Output the [x, y] coordinate of the center of the cell containing the given text.  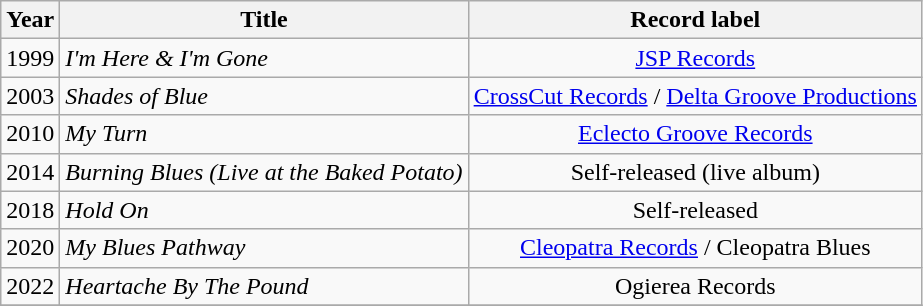
2020 [30, 248]
1999 [30, 58]
2003 [30, 96]
Self-released [695, 210]
2022 [30, 286]
JSP Records [695, 58]
Burning Blues (Live at the Baked Potato) [264, 172]
I'm Here & I'm Gone [264, 58]
Eclecto Groove Records [695, 134]
Title [264, 20]
My Turn [264, 134]
Hold On [264, 210]
2018 [30, 210]
My Blues Pathway [264, 248]
Shades of Blue [264, 96]
Year [30, 20]
CrossCut Records / Delta Groove Productions [695, 96]
Self-released (live album) [695, 172]
Ogierea Records [695, 286]
Heartache By The Pound [264, 286]
2014 [30, 172]
Record label [695, 20]
2010 [30, 134]
Cleopatra Records / Cleopatra Blues [695, 248]
